Capture the cell that displays the provided text and extract its [X, Y] central coordinate. 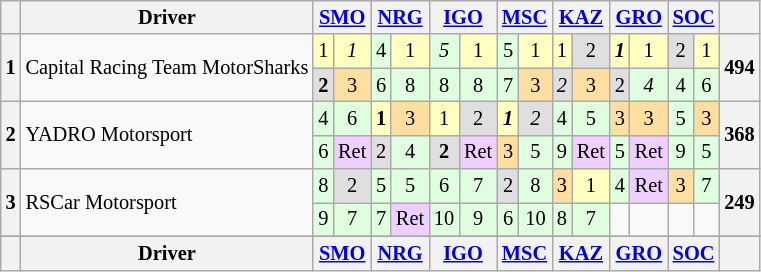
249 [739, 202]
494 [739, 68]
Capital Racing Team MotorSharks [168, 68]
YADRO Motorsport [168, 134]
RSCar Motorsport [168, 202]
368 [739, 134]
